Provide the (X, Y) coordinate of the cell's center where the given text is located.  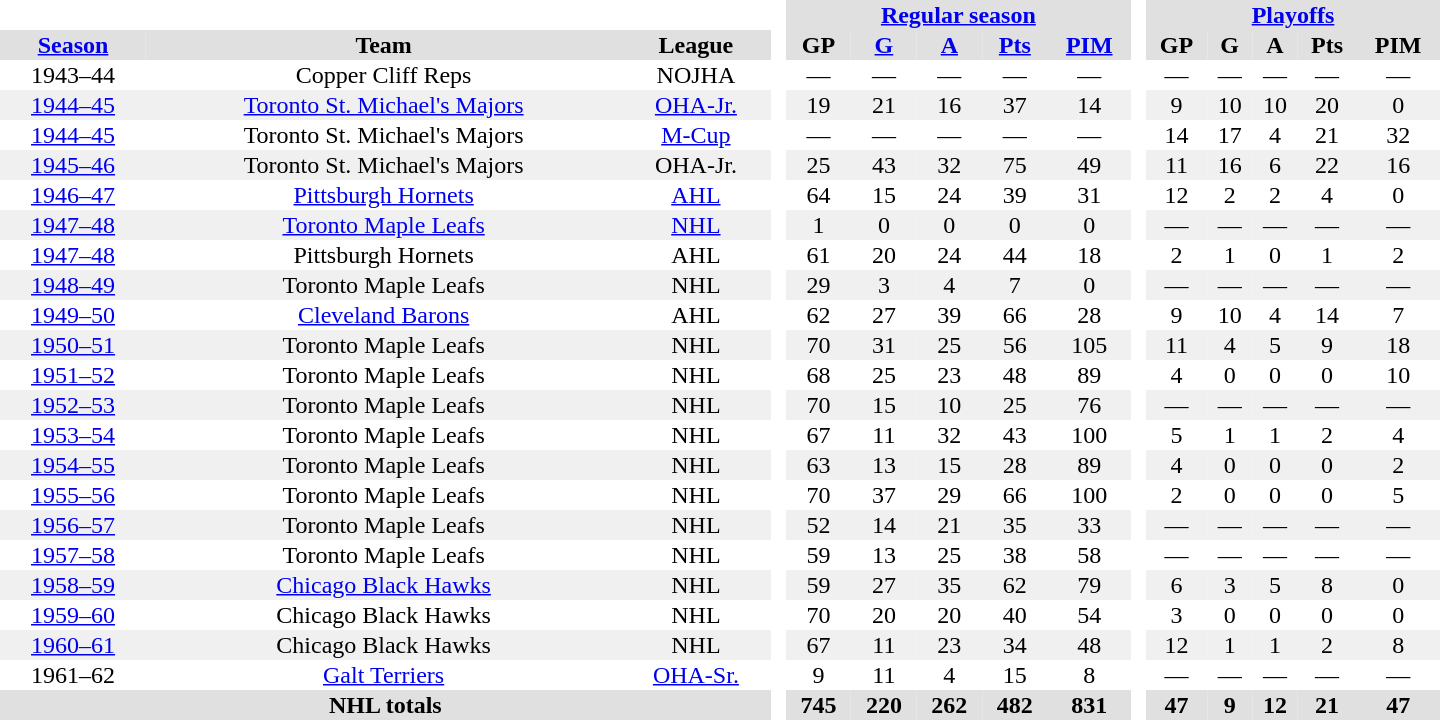
1952–53 (73, 405)
38 (1014, 555)
1959–60 (73, 615)
44 (1014, 255)
61 (818, 255)
52 (818, 525)
33 (1090, 525)
54 (1090, 615)
22 (1328, 165)
482 (1014, 705)
1961–62 (73, 675)
1946–47 (73, 195)
1950–51 (73, 345)
63 (818, 465)
1951–52 (73, 375)
40 (1014, 615)
Copper Cliff Reps (384, 75)
19 (818, 105)
1957–58 (73, 555)
League (696, 45)
17 (1230, 135)
Playoffs (1293, 15)
1943–44 (73, 75)
NOJHA (696, 75)
68 (818, 375)
OHA-Sr. (696, 675)
105 (1090, 345)
Regular season (958, 15)
Galt Terriers (384, 675)
220 (884, 705)
1954–55 (73, 465)
56 (1014, 345)
Cleveland Barons (384, 315)
1955–56 (73, 495)
Team (384, 45)
745 (818, 705)
58 (1090, 555)
1948–49 (73, 285)
76 (1090, 405)
1949–50 (73, 315)
262 (950, 705)
1945–46 (73, 165)
79 (1090, 585)
1953–54 (73, 435)
Season (73, 45)
1960–61 (73, 645)
75 (1014, 165)
M-Cup (696, 135)
1956–57 (73, 525)
831 (1090, 705)
34 (1014, 645)
1958–59 (73, 585)
NHL totals (386, 705)
49 (1090, 165)
64 (818, 195)
